Search for the cell housing the specified text and yield its (x, y) center coordinate. 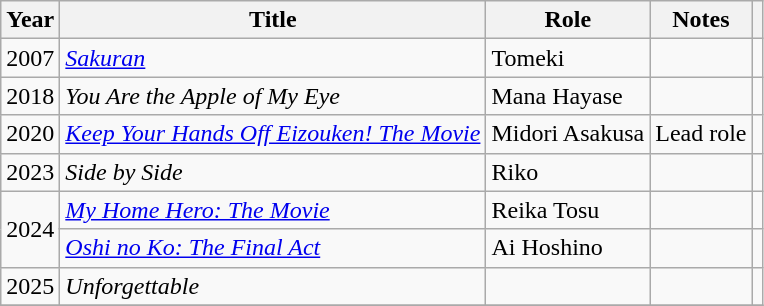
Oshi no Ko: The Final Act (273, 248)
Lead role (701, 134)
Role (568, 20)
2025 (30, 286)
Sakuran (273, 58)
2024 (30, 229)
Keep Your Hands Off Eizouken! The Movie (273, 134)
Year (30, 20)
Ai Hoshino (568, 248)
Midori Asakusa (568, 134)
Mana Hayase (568, 96)
2020 (30, 134)
My Home Hero: The Movie (273, 210)
2018 (30, 96)
Title (273, 20)
Tomeki (568, 58)
Reika Tosu (568, 210)
Side by Side (273, 172)
2007 (30, 58)
Riko (568, 172)
2023 (30, 172)
Unforgettable (273, 286)
You Are the Apple of My Eye (273, 96)
Notes (701, 20)
